Extract the [x, y] coordinate from the center of the cell holding the provided text.  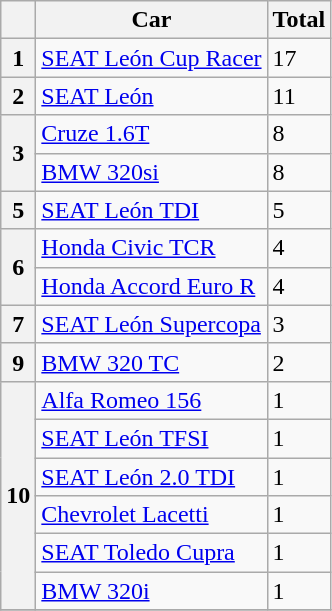
7 [18, 324]
SEAT León Cup Racer [152, 58]
Total [299, 20]
BMW 320si [152, 172]
SEAT León TFSI [152, 438]
SEAT León [152, 96]
17 [299, 58]
6 [18, 267]
Cruze 1.6T [152, 134]
BMW 320i [152, 591]
BMW 320 TC [152, 362]
11 [299, 96]
SEAT León 2.0 TDI [152, 477]
10 [18, 495]
Car [152, 20]
Honda Accord Euro R [152, 286]
9 [18, 362]
Chevrolet Lacetti [152, 515]
Alfa Romeo 156 [152, 400]
Honda Civic TCR [152, 248]
SEAT Toledo Cupra [152, 553]
SEAT León Supercopa [152, 324]
SEAT León TDI [152, 210]
